From the cell containing the given text, extract its center point as [x, y] coordinate. 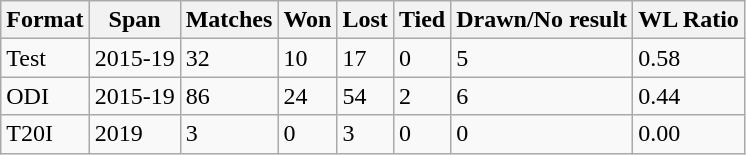
ODI [45, 96]
0.00 [689, 134]
Won [308, 20]
Drawn/No result [542, 20]
24 [308, 96]
T20I [45, 134]
Span [134, 20]
86 [229, 96]
32 [229, 58]
5 [542, 58]
6 [542, 96]
Format [45, 20]
17 [365, 58]
Matches [229, 20]
0.58 [689, 58]
Test [45, 58]
54 [365, 96]
WL Ratio [689, 20]
Lost [365, 20]
0.44 [689, 96]
Tied [422, 20]
2 [422, 96]
10 [308, 58]
2019 [134, 134]
